Search for the cell housing the specified text and yield its (x, y) center coordinate. 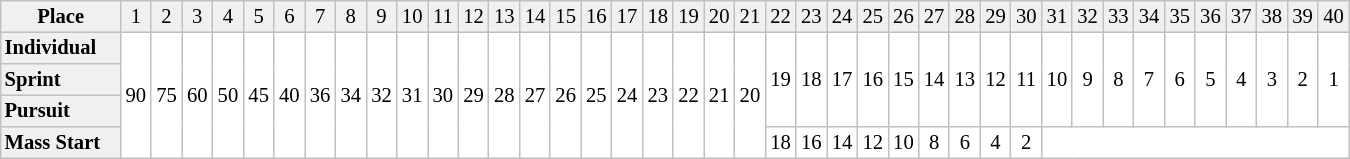
45 (258, 95)
75 (166, 95)
Sprint (61, 80)
Place (61, 16)
38 (1272, 16)
37 (1242, 16)
Individual (61, 48)
35 (1180, 16)
Mass Start (61, 142)
90 (136, 95)
50 (228, 95)
33 (1118, 16)
60 (198, 95)
Pursuit (61, 111)
39 (1302, 16)
